Return the (X, Y) coordinate for the center point of the cell that contains the specified text.  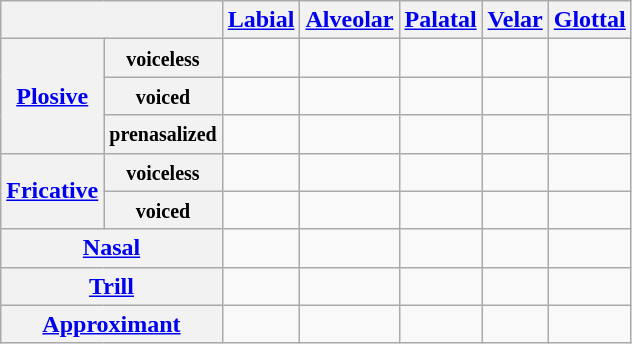
Labial (261, 20)
Velar (515, 20)
Approximant (112, 324)
Nasal (112, 248)
Alveolar (350, 20)
Glottal (590, 20)
Palatal (440, 20)
Plosive (52, 96)
Fricative (52, 191)
Trill (112, 286)
prenasalized (163, 134)
